From the cell containing the given text, extract its center point as (X, Y) coordinate. 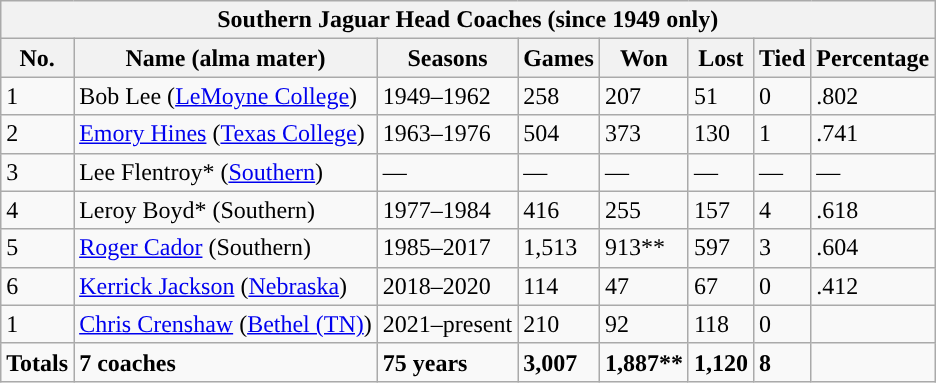
Seasons (447, 58)
.618 (873, 210)
51 (720, 96)
504 (559, 134)
8 (782, 362)
207 (644, 96)
Southern Jaguar Head Coaches (since 1949 only) (468, 20)
416 (559, 210)
2021–present (447, 324)
.412 (873, 286)
Tied (782, 58)
2018–2020 (447, 286)
Bob Lee (LeMoyne College) (226, 96)
1,887** (644, 362)
67 (720, 286)
Name (alma mater) (226, 58)
Totals (38, 362)
255 (644, 210)
47 (644, 286)
5 (38, 248)
258 (559, 96)
130 (720, 134)
Leroy Boyd* (Southern) (226, 210)
No. (38, 58)
2 (38, 134)
1963–1976 (447, 134)
373 (644, 134)
118 (720, 324)
1985–2017 (447, 248)
597 (720, 248)
1977–1984 (447, 210)
1,120 (720, 362)
.604 (873, 248)
.741 (873, 134)
Games (559, 58)
1949–1962 (447, 96)
Percentage (873, 58)
.802 (873, 96)
Chris Crenshaw (Bethel (TN)) (226, 324)
Won (644, 58)
1,513 (559, 248)
Lost (720, 58)
157 (720, 210)
6 (38, 286)
210 (559, 324)
7 coaches (226, 362)
92 (644, 324)
Emory Hines (Texas College) (226, 134)
Lee Flentroy* (Southern) (226, 172)
913** (644, 248)
75 years (447, 362)
3,007 (559, 362)
Kerrick Jackson (Nebraska) (226, 286)
Roger Cador (Southern) (226, 248)
114 (559, 286)
